Scan for the cell matching the given text and deliver its (X, Y) coordinate at center. 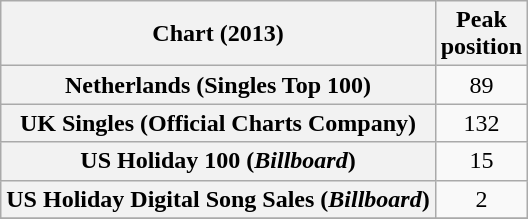
2 (481, 199)
UK Singles (Official Charts Company) (218, 123)
US Holiday 100 (Billboard) (218, 161)
Chart (2013) (218, 34)
89 (481, 85)
US Holiday Digital Song Sales (Billboard) (218, 199)
15 (481, 161)
Peakposition (481, 34)
Netherlands (Singles Top 100) (218, 85)
132 (481, 123)
